Locate the cell with the specified text and output its (x, y) center coordinate. 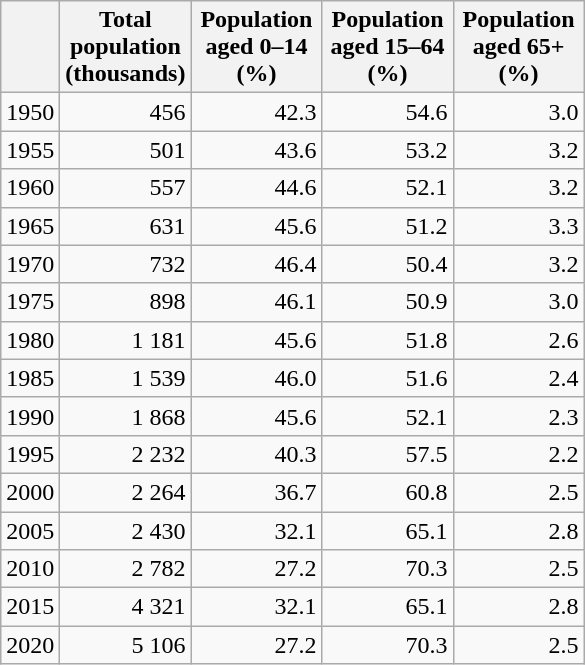
3.3 (518, 226)
50.4 (388, 264)
5 106 (126, 645)
43.6 (256, 150)
1970 (30, 264)
53.2 (388, 150)
1980 (30, 340)
1985 (30, 378)
2 430 (126, 531)
40.3 (256, 454)
2020 (30, 645)
2 264 (126, 492)
1990 (30, 416)
1950 (30, 112)
36.7 (256, 492)
1 539 (126, 378)
2.3 (518, 416)
50.9 (388, 302)
2005 (30, 531)
1975 (30, 302)
898 (126, 302)
4 321 (126, 607)
1 868 (126, 416)
2015 (30, 607)
44.6 (256, 188)
2.6 (518, 340)
1995 (30, 454)
51.8 (388, 340)
557 (126, 188)
57.5 (388, 454)
51.6 (388, 378)
Total population (thousands) (126, 47)
1955 (30, 150)
631 (126, 226)
42.3 (256, 112)
2010 (30, 569)
46.1 (256, 302)
Population aged 15–64 (%) (388, 47)
501 (126, 150)
54.6 (388, 112)
1965 (30, 226)
456 (126, 112)
2.4 (518, 378)
51.2 (388, 226)
732 (126, 264)
Population aged 65+ (%) (518, 47)
46.0 (256, 378)
1 181 (126, 340)
2000 (30, 492)
46.4 (256, 264)
2.2 (518, 454)
1960 (30, 188)
60.8 (388, 492)
2 782 (126, 569)
2 232 (126, 454)
Population aged 0–14 (%) (256, 47)
